Search for the cell housing the specified text and yield its [x, y] center coordinate. 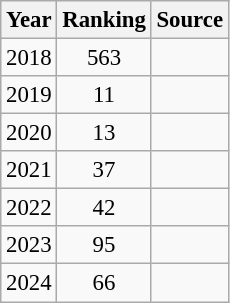
563 [104, 58]
66 [104, 283]
2019 [29, 95]
Source [190, 20]
95 [104, 245]
13 [104, 133]
37 [104, 170]
11 [104, 95]
2018 [29, 58]
Ranking [104, 20]
42 [104, 208]
2020 [29, 133]
2022 [29, 208]
2023 [29, 245]
2024 [29, 283]
2021 [29, 170]
Year [29, 20]
